Capture the cell that displays the provided text and extract its [x, y] central coordinate. 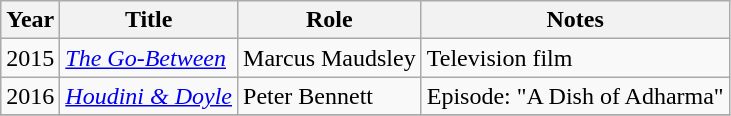
Title [149, 20]
Year [30, 20]
Television film [575, 58]
Peter Bennett [330, 96]
Episode: "A Dish of Adharma" [575, 96]
2016 [30, 96]
Houdini & Doyle [149, 96]
The Go-Between [149, 58]
Marcus Maudsley [330, 58]
2015 [30, 58]
Role [330, 20]
Notes [575, 20]
